Pinpoint the cell where the given text exists, returning its [X, Y] midpoint coordinate. 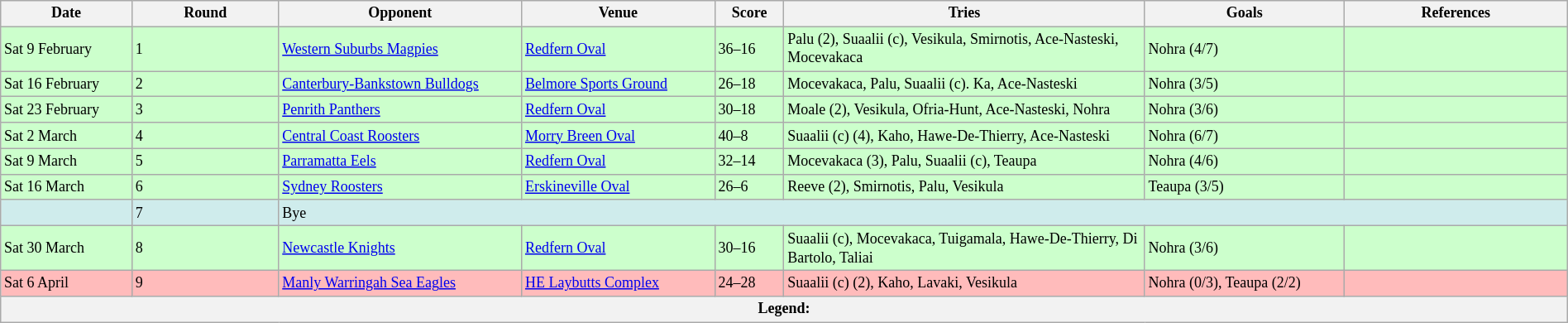
30–18 [749, 109]
Round [205, 13]
Reeve (2), Smirnotis, Palu, Vesikula [964, 187]
7 [205, 212]
Manly Warringah Sea Eagles [400, 283]
Sat 2 March [66, 136]
40–8 [749, 136]
Suaalii (c) (4), Kaho, Hawe-De-Thierry, Ace-Nasteski [964, 136]
4 [205, 136]
Mocevakaca, Palu, Suaalii (c). Ka, Ace-Nasteski [964, 84]
Sat 23 February [66, 109]
32–14 [749, 161]
Bye [923, 212]
36–16 [749, 49]
24–28 [749, 283]
Sydney Roosters [400, 187]
Suaalii (c) (2), Kaho, Lavaki, Vesikula [964, 283]
Moale (2), Vesikula, Ofria-Hunt, Ace-Nasteski, Nohra [964, 109]
Venue [619, 13]
Nohra (4/6) [1244, 161]
Nohra (6/7) [1244, 136]
Parramatta Eels [400, 161]
Newcastle Knights [400, 248]
Opponent [400, 13]
Date [66, 13]
Canterbury-Bankstown Bulldogs [400, 84]
6 [205, 187]
Tries [964, 13]
3 [205, 109]
2 [205, 84]
Goals [1244, 13]
Palu (2), Suaalii (c), Vesikula, Smirnotis, Ace-Nasteski, Mocevakaca [964, 49]
Erskineville Oval [619, 187]
30–16 [749, 248]
8 [205, 248]
Sat 16 March [66, 187]
Western Suburbs Magpies [400, 49]
Teaupa (3/5) [1244, 187]
Mocevakaca (3), Palu, Suaalii (c), Teaupa [964, 161]
26–6 [749, 187]
Nohra (0/3), Teaupa (2/2) [1244, 283]
Sat 9 February [66, 49]
26–18 [749, 84]
5 [205, 161]
Sat 16 February [66, 84]
Belmore Sports Ground [619, 84]
Sat 30 March [66, 248]
HE Laybutts Complex [619, 283]
Penrith Panthers [400, 109]
Sat 6 April [66, 283]
Suaalii (c), Mocevakaca, Tuigamala, Hawe-De-Thierry, Di Bartolo, Taliai [964, 248]
1 [205, 49]
Nohra (4/7) [1244, 49]
Legend: [784, 308]
Sat 9 March [66, 161]
Nohra (3/5) [1244, 84]
References [1456, 13]
Central Coast Roosters [400, 136]
Score [749, 13]
Morry Breen Oval [619, 136]
9 [205, 283]
